Output the (X, Y) coordinate of the center of the cell containing the given text.  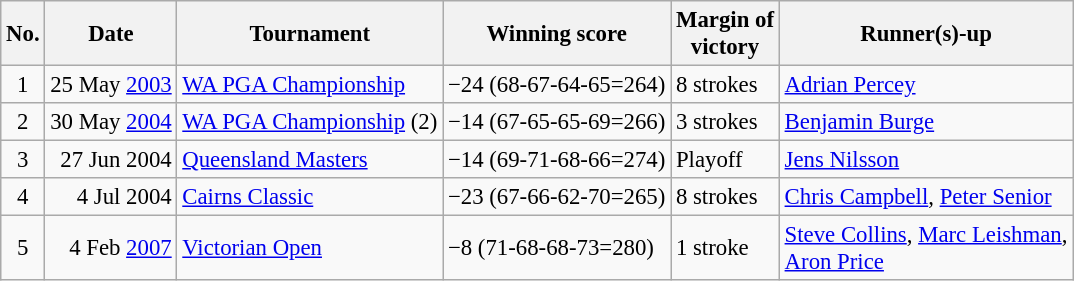
4 Jul 2004 (111, 197)
Queensland Masters (310, 160)
3 (23, 160)
WA PGA Championship (310, 85)
−14 (69-71-68-66=274) (557, 160)
1 stroke (726, 248)
Chris Campbell, Peter Senior (926, 197)
25 May 2003 (111, 85)
Playoff (726, 160)
−24 (68-67-64-65=264) (557, 85)
Benjamin Burge (926, 122)
Winning score (557, 34)
−23 (67-66-62-70=265) (557, 197)
Margin ofvictory (726, 34)
Runner(s)-up (926, 34)
−8 (71-68-68-73=280) (557, 248)
3 strokes (726, 122)
Steve Collins, Marc Leishman, Aron Price (926, 248)
30 May 2004 (111, 122)
27 Jun 2004 (111, 160)
−14 (67-65-65-69=266) (557, 122)
No. (23, 34)
2 (23, 122)
5 (23, 248)
Victorian Open (310, 248)
Cairns Classic (310, 197)
Jens Nilsson (926, 160)
Date (111, 34)
4 Feb 2007 (111, 248)
Tournament (310, 34)
WA PGA Championship (2) (310, 122)
4 (23, 197)
Adrian Percey (926, 85)
1 (23, 85)
